For the text-containing cell, return its midpoint in [x, y] coordinate format. 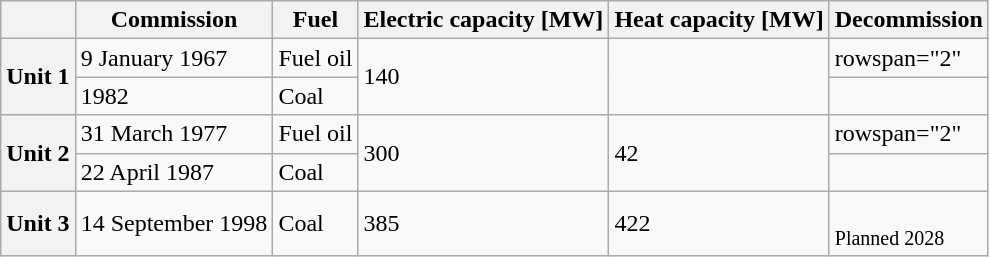
Unit 1 [38, 77]
300 [484, 153]
14 September 1998 [174, 224]
Heat capacity [MW] [719, 20]
140 [484, 77]
422 [719, 224]
42 [719, 153]
Electric capacity [MW] [484, 20]
Decommission [908, 20]
Commission [174, 20]
385 [484, 224]
Unit 2 [38, 153]
Planned 2028 [908, 224]
Unit 3 [38, 224]
9 January 1967 [174, 58]
Fuel [316, 20]
31 March 1977 [174, 134]
1982 [174, 96]
22 April 1987 [174, 172]
